Determine the (x, y) coordinate at the center of the cell enclosing the given text.  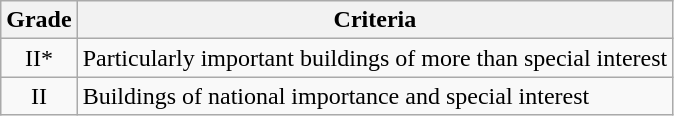
II* (39, 58)
Grade (39, 20)
II (39, 96)
Buildings of national importance and special interest (375, 96)
Particularly important buildings of more than special interest (375, 58)
Criteria (375, 20)
